Search for the cell housing the specified text and yield its [x, y] center coordinate. 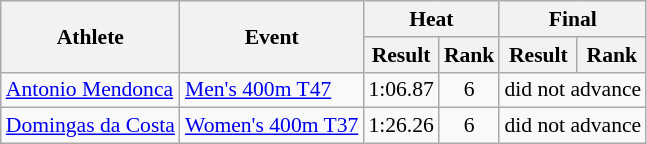
1:26.26 [400, 126]
Event [272, 36]
Final [572, 19]
Athlete [90, 36]
Women's 400m T37 [272, 126]
1:06.87 [400, 90]
Antonio Mendonca [90, 90]
Heat [431, 19]
Domingas da Costa [90, 126]
Men's 400m T47 [272, 90]
